Identify which cell holds the provided text, then report its (x, y) central coordinate. 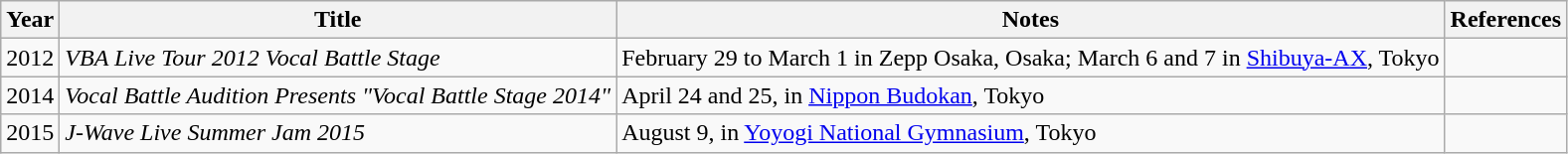
April 24 and 25, in Nippon Budokan, Tokyo (1030, 95)
References (1505, 20)
VBA Live Tour 2012 Vocal Battle Stage (338, 58)
2015 (30, 133)
Title (338, 20)
Notes (1030, 20)
J-Wave Live Summer Jam 2015 (338, 133)
2012 (30, 58)
Year (30, 20)
Vocal Battle Audition Presents "Vocal Battle Stage 2014" (338, 95)
2014 (30, 95)
February 29 to March 1 in Zepp Osaka, Osaka; March 6 and 7 in Shibuya-AX, Tokyo (1030, 58)
August 9, in Yoyogi National Gymnasium, Tokyo (1030, 133)
